Locate the cell with the specified text and output its [X, Y] center coordinate. 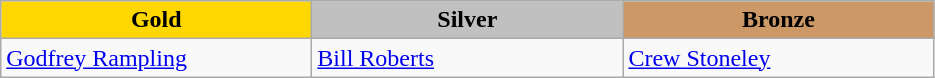
Bill Roberts [468, 58]
Crew Stoneley [778, 58]
Godfrey Rampling [156, 58]
Bronze [778, 20]
Silver [468, 20]
Gold [156, 20]
